Return [x, y] of the center of cell containing provided text 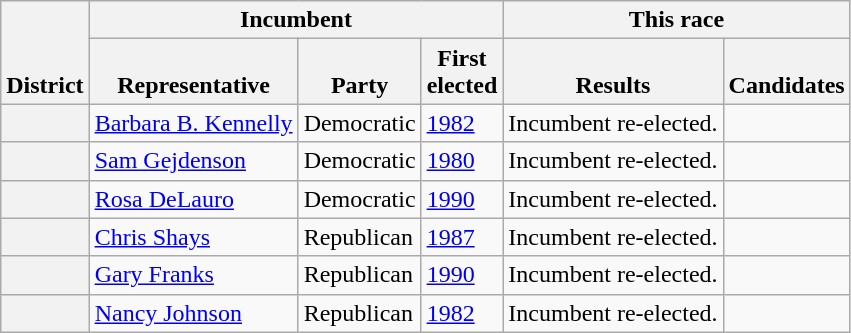
Sam Gejdenson [194, 161]
This race [676, 20]
Firstelected [462, 72]
Party [360, 72]
Representative [194, 72]
Nancy Johnson [194, 313]
Results [613, 72]
Barbara B. Kennelly [194, 123]
Rosa DeLauro [194, 199]
Chris Shays [194, 237]
1980 [462, 161]
Incumbent [296, 20]
District [45, 52]
Gary Franks [194, 275]
Candidates [786, 72]
1987 [462, 237]
